Capture the cell that displays the provided text and extract its [x, y] central coordinate. 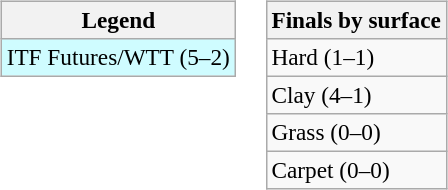
Clay (4–1) [356, 95]
Grass (0–0) [356, 133]
Finals by surface [356, 20]
Carpet (0–0) [356, 171]
Hard (1–1) [356, 57]
Legend [118, 20]
ITF Futures/WTT (5–2) [118, 57]
